Locate the cell with the specified text and output its [X, Y] center coordinate. 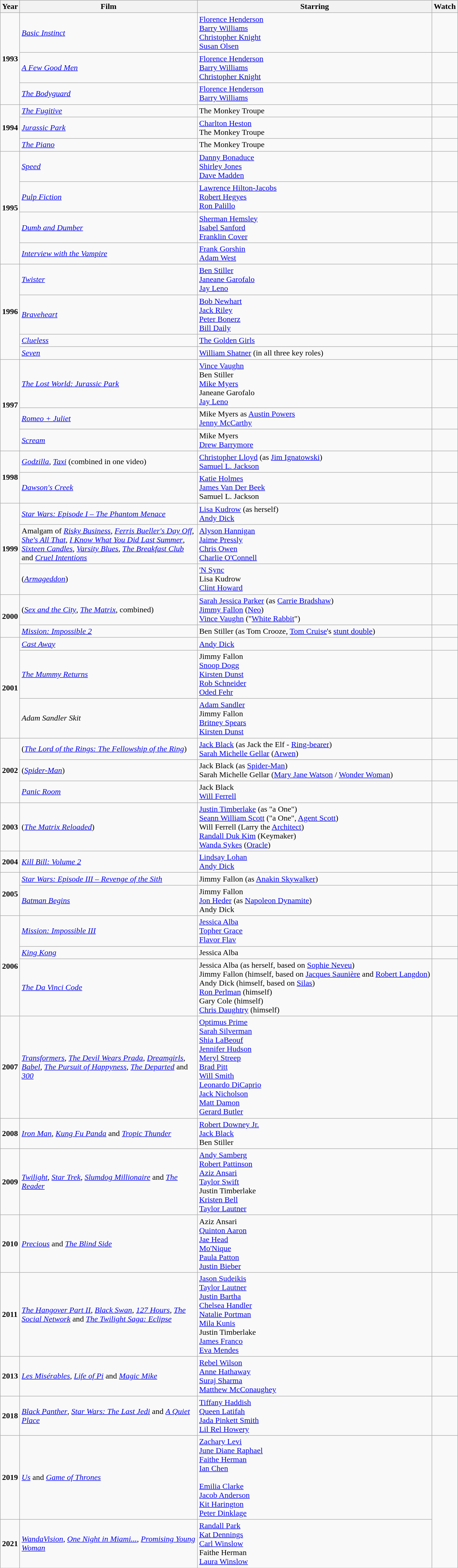
Les Misérables, Life of Pi and Magic Mike [109, 1376]
Watch [445, 7]
Year [10, 7]
(Sex and the City, The Matrix, combined) [109, 610]
Christopher Lloyd (as Jim Ignatowski) Samuel L. Jackson [315, 462]
The Fugitive [109, 111]
Lindsay Lohan Andy Dick [315, 862]
Jack Black (as Spider-Man) Sarah Michelle Gellar (Mary Jane Watson / Wonder Woman) [315, 771]
Jessica Alba [315, 952]
Jimmy Fallon (as Anakin Skywalker) [315, 879]
Batman Begins [109, 900]
1994 [10, 128]
Panic Room [109, 792]
Mission: Impossible III [109, 931]
Transformers, The Devil Wears Prada, Dreamgirls, Babel, The Pursuit of Happyness, The Departed and 300 [109, 1067]
Tiffany Haddish Queen Latifah Jada Pinkett Smith Lil Rel Howery [315, 1416]
Precious and The Blind Side [109, 1244]
2021 [10, 1544]
The Golden Girls [315, 341]
2019 [10, 1478]
Dumb and Dumber [109, 227]
Katie Holmes James Van Der Beek Samuel L. Jackson [315, 488]
Cast Away [109, 644]
Kill Bill: Volume 2 [109, 862]
2008 [10, 1133]
2007 [10, 1067]
1996 [10, 311]
Mission: Impossible 2 [109, 631]
Star Wars: Episode I – The Phantom Menace [109, 514]
Robert Downey Jr. Jack Black Ben Stiller [315, 1133]
Twilight, Star Trek, Slumdog Millionaire and The Reader [109, 1182]
(The Lord of the Rings: The Fellowship of the Ring) [109, 749]
Andy Dick [315, 644]
Pulp Fiction [109, 197]
Danny Bonaduce Shirley Jones Dave Madden [315, 166]
2013 [10, 1376]
(Armageddon) [109, 579]
Speed [109, 166]
1993 [10, 59]
Jimmy Fallon Jon Heder (as Napoleon Dynamite) Andy Dick [315, 900]
2002 [10, 771]
(Spider-Man) [109, 771]
2000 [10, 616]
King Kong [109, 952]
The Lost World: Jurassic Park [109, 384]
Mike Myers as Austin Powers Jenny McCarthy [315, 419]
Lisa Kudrow (as herself) Andy Dick [315, 514]
Godzilla, Taxi (combined in one video) [109, 462]
Jack Black Will Ferrell [315, 792]
Jason Sudeikis Taylor Lautner Justin BarthaChelsea Handler Natalie Portman Mila Kunis Justin Timberlake James Franco Eva Mendes [315, 1314]
Rebel Wilson Anne Hathaway Suraj Sharma Matthew McConaughey [315, 1376]
Florence Henderson Barry Williams Christopher Knight Susan Olsen [315, 32]
Scream [109, 440]
The Da Vinci Code [109, 987]
2004 [10, 862]
Interview with the Vampire [109, 253]
Ben Stiller (as Tom Crooze, Tom Cruise's stunt double) [315, 631]
Frank Gorshin Adam West [315, 253]
Clueless [109, 341]
Us and Game of Thrones [109, 1478]
Randall Park Kat Dennings Carl Winslow Faithe Herman Laura Winslow [315, 1544]
Florence Henderson Barry Williams [315, 93]
Braveheart [109, 315]
Black Panther, Star Wars: The Last Jedi and A Quiet Place [109, 1416]
Lawrence Hilton-Jacobs Robert Hegyes Ron Palillo [315, 197]
The Hangover Part II, Black Swan, 127 Hours, The Social Network and The Twilight Saga: Eclipse [109, 1314]
Romeo + Juliet [109, 419]
2001 [10, 688]
2005 [10, 894]
Florence Henderson Barry Williams Christopher Knight [315, 68]
2009 [10, 1182]
Twister [109, 279]
2006 [10, 966]
2010 [10, 1244]
Vince Vaughn Ben Stiller Mike Myers Janeane Garofalo Jay Leno [315, 384]
Alyson Hannigan Jaime Pressly Chris Owen Charlie O'Connell [315, 544]
The Piano [109, 145]
Adam Sandler Jimmy Fallon Britney Spears Kirsten Dunst [315, 718]
Charlton Heston The Monkey Troupe [315, 128]
WandaVision, One Night in Miami..., Promising Young Woman [109, 1544]
(The Matrix Reloaded) [109, 827]
Sarah Jessica Parker (as Carrie Bradshaw) Jimmy Fallon (Neo) Vince Vaughn ("White Rabbit") [315, 610]
Dawson's Creek [109, 488]
William Shatner (in all three key roles) [315, 353]
A Few Good Men [109, 68]
Zachary Levi June Diane Raphael Faithe Herman Ian Chen Emilia Clarke Jacob Anderson Kit Harington Peter Dinklage [315, 1478]
Mike Myers Drew Barrymore [315, 440]
1999 [10, 549]
Starring [315, 7]
Jurassic Park [109, 128]
1998 [10, 477]
Star Wars: Episode III – Revenge of the Sith [109, 879]
Film [109, 7]
The Bodyguard [109, 93]
2003 [10, 827]
Jimmy Fallon Snoop Dogg Kirsten Dunst Rob Schneider Oded Fehr [315, 674]
1995 [10, 207]
'N Sync Lisa Kudrow Clint Howard [315, 579]
Jack Black (as Jack the Elf - Ring-bearer)Sarah Michelle Gellar (Arwen) [315, 749]
Aziz Ansari Quinton Aaron Jae HeadMo'Nique Paula Patton Justin Bieber [315, 1244]
2018 [10, 1416]
1997 [10, 405]
Adam Sandler Skit [109, 718]
2011 [10, 1314]
Iron Man, Kung Fu Panda and Tropic Thunder [109, 1133]
Seven [109, 353]
Andy Samberg Robert PattinsonAziz AnsariTaylor SwiftJustin Timberlake Kristen Bell Taylor Lautner [315, 1182]
The Mummy Returns [109, 674]
Bob NewhartJack RileyPeter BonerzBill Daily [315, 315]
Sherman Hemsley Isabel Sanford Franklin Cover [315, 227]
Basic Instinct [109, 32]
Jessica Alba Topher Grace Flavor Flav [315, 931]
Ben Stiller Janeane Garofalo Jay Leno [315, 279]
